Scan for the cell matching the given text and deliver its [X, Y] coordinate at center. 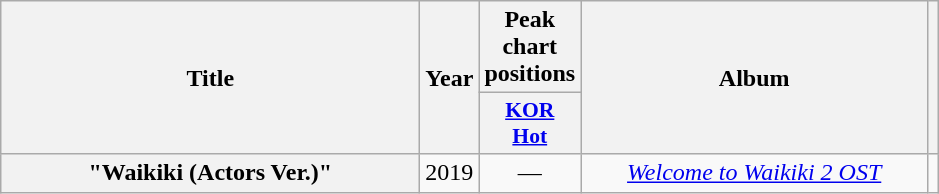
KOR Hot [530, 124]
2019 [450, 173]
Welcome to Waikiki 2 OST [754, 173]
Year [450, 78]
Album [754, 78]
Title [210, 78]
Peak chartpositions [530, 47]
"Waikiki (Actors Ver.)" [210, 173]
— [530, 173]
